Search for the cell housing the specified text and yield its (X, Y) center coordinate. 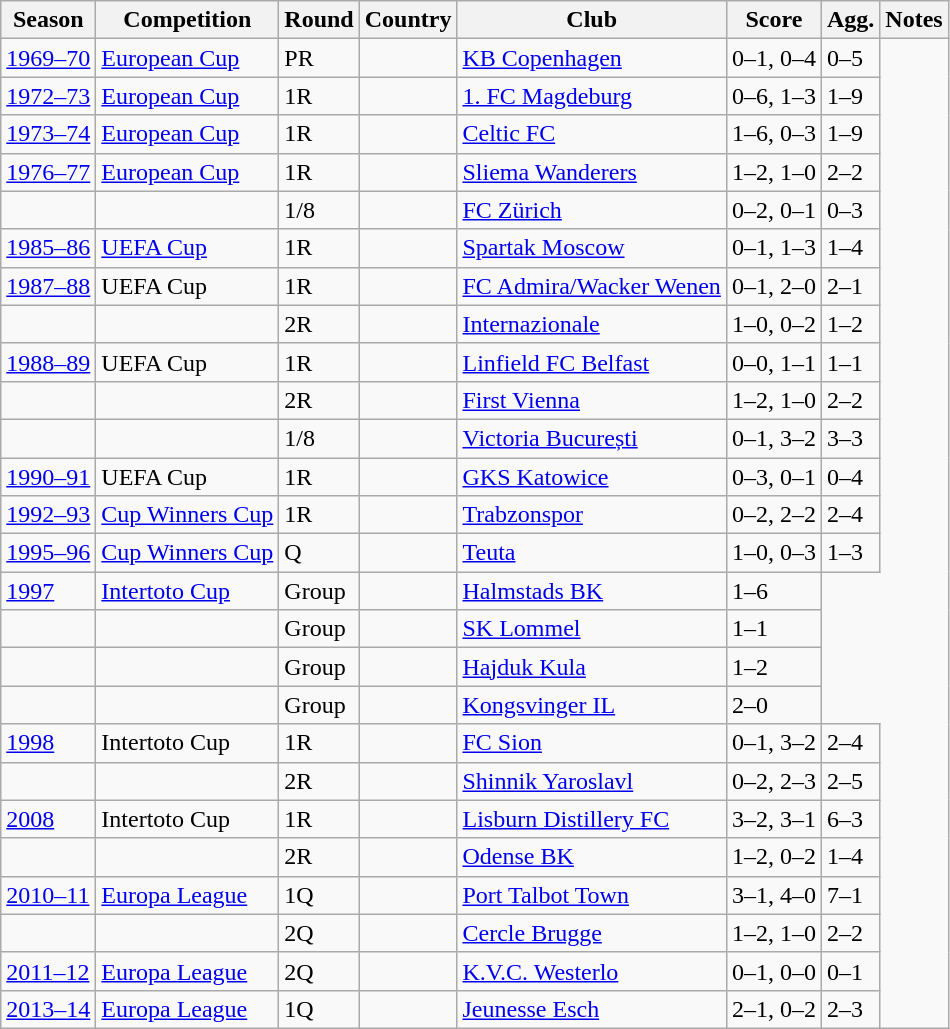
Victoria București (592, 438)
Shinnik Yaroslavl (592, 781)
0–0, 1–1 (774, 362)
1969–70 (48, 58)
FC Zürich (592, 210)
1–6 (774, 591)
1998 (48, 743)
Halmstads BK (592, 591)
Jeunesse Esch (592, 1009)
Linfield FC Belfast (592, 362)
1976–77 (48, 172)
1992–93 (48, 515)
0–3 (850, 210)
1–3 (850, 553)
2013–14 (48, 1009)
0–1, 0–4 (774, 58)
Country (408, 20)
First Vienna (592, 400)
7–1 (850, 895)
Round (319, 20)
Trabzonspor (592, 515)
1988–89 (48, 362)
Hajduk Kula (592, 667)
Agg. (850, 20)
Cercle Brugge (592, 933)
K.V.C. Westerlo (592, 971)
Port Talbot Town (592, 895)
6–3 (850, 819)
0–2, 2–2 (774, 515)
2011–12 (48, 971)
1990–91 (48, 477)
2–3 (850, 1009)
1–6, 0–3 (774, 134)
Score (774, 20)
KB Copenhagen (592, 58)
2–1, 0–2 (774, 1009)
Season (48, 20)
0–2, 0–1 (774, 210)
Spartak Moscow (592, 248)
2–5 (850, 781)
0–5 (850, 58)
2–0 (774, 705)
1–0, 0–2 (774, 324)
1987–88 (48, 286)
1973–74 (48, 134)
0–4 (850, 477)
1–2, 0–2 (774, 857)
Kongsvinger IL (592, 705)
FC Sion (592, 743)
3–3 (850, 438)
3–2, 3–1 (774, 819)
GKS Katowice (592, 477)
Q (319, 553)
2–1 (850, 286)
Competition (188, 20)
PR (319, 58)
SK Lommel (592, 629)
Lisburn Distillery FC (592, 819)
2008 (48, 819)
0–1, 0–0 (774, 971)
1. FC Magdeburg (592, 96)
0–3, 0–1 (774, 477)
3–1, 4–0 (774, 895)
1997 (48, 591)
1972–73 (48, 96)
1985–86 (48, 248)
0–6, 1–3 (774, 96)
Internazionale (592, 324)
Sliema Wanderers (592, 172)
Notes (914, 20)
0–1, 2–0 (774, 286)
1995–96 (48, 553)
Celtic FC (592, 134)
Club (592, 20)
0–2, 2–3 (774, 781)
Odense BK (592, 857)
0–1, 1–3 (774, 248)
0–1 (850, 971)
1–0, 0–3 (774, 553)
Teuta (592, 553)
2010–11 (48, 895)
FC Admira/Wacker Wenen (592, 286)
